Locate the cell with the specified text and output its [X, Y] center coordinate. 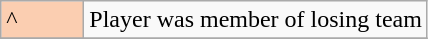
Player was member of losing team [256, 20]
^ [42, 20]
